Extract the [X, Y] coordinate from the center of the cell holding the provided text.  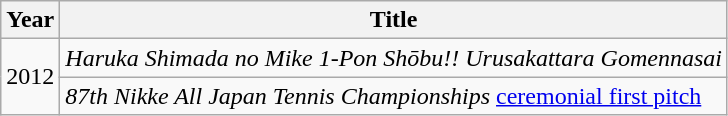
Title [394, 20]
2012 [30, 77]
Haruka Shimada no Mike 1-Pon Shōbu!! Urusakattara Gomennasai [394, 58]
Year [30, 20]
87th Nikke All Japan Tennis Championships ceremonial first pitch [394, 96]
